Find where the given text appears and provide that cell's center as (x, y) coordinate. 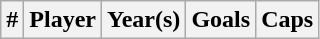
Player (63, 20)
# (12, 20)
Goals (221, 20)
Caps (288, 20)
Year(s) (144, 20)
